Locate the cell with the specified text and output its [x, y] center coordinate. 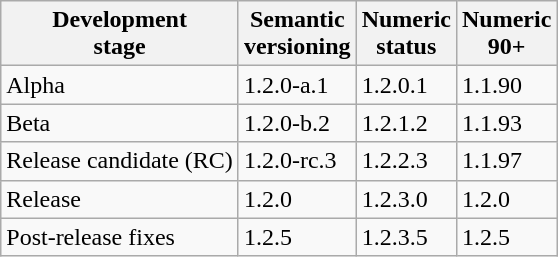
1.2.3.5 [406, 237]
Beta [120, 123]
Numericstatus [406, 34]
Numeric90+ [506, 34]
Release [120, 199]
Developmentstage [120, 34]
1.2.2.3 [406, 161]
1.2.3.0 [406, 199]
1.1.93 [506, 123]
1.2.0-b.2 [297, 123]
Post-release fixes [120, 237]
1.2.0-a.1 [297, 85]
1.2.1.2 [406, 123]
Alpha [120, 85]
1.2.0.1 [406, 85]
1.1.97 [506, 161]
1.1.90 [506, 85]
Release candidate (RC) [120, 161]
Semanticversioning [297, 34]
1.2.0-rc.3 [297, 161]
